Locate the cell with the specified text and output its [x, y] center coordinate. 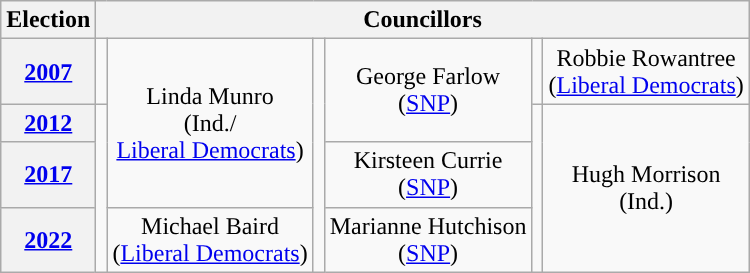
2012 [48, 123]
Michael Baird(Liberal Democrats) [210, 240]
Hugh Morrison(Ind.) [646, 188]
2017 [48, 174]
Kirsteen Currie(SNP) [428, 174]
George Farlow(SNP) [428, 90]
Robbie Rowantree(Liberal Democrats) [646, 72]
2007 [48, 72]
Election [48, 20]
2022 [48, 240]
Councillors [422, 20]
Linda Munro(Ind./Liberal Democrats) [210, 123]
Marianne Hutchison(SNP) [428, 240]
